Identify which cell holds the provided text, then report its (x, y) central coordinate. 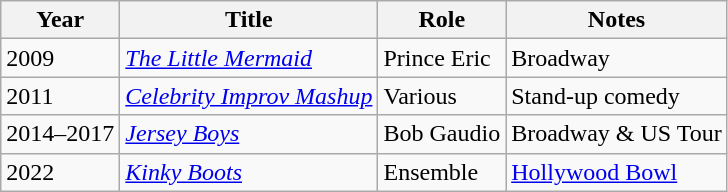
2009 (60, 58)
Celebrity Improv Mashup (249, 96)
Prince Eric (442, 58)
Bob Gaudio (442, 134)
Jersey Boys (249, 134)
Broadway & US Tour (617, 134)
Various (442, 96)
Title (249, 20)
2022 (60, 172)
Year (60, 20)
Ensemble (442, 172)
Role (442, 20)
Stand-up comedy (617, 96)
The Little Mermaid (249, 58)
2011 (60, 96)
Kinky Boots (249, 172)
Broadway (617, 58)
2014–2017 (60, 134)
Notes (617, 20)
Hollywood Bowl (617, 172)
